Pinpoint the cell where the given text exists, returning its [x, y] midpoint coordinate. 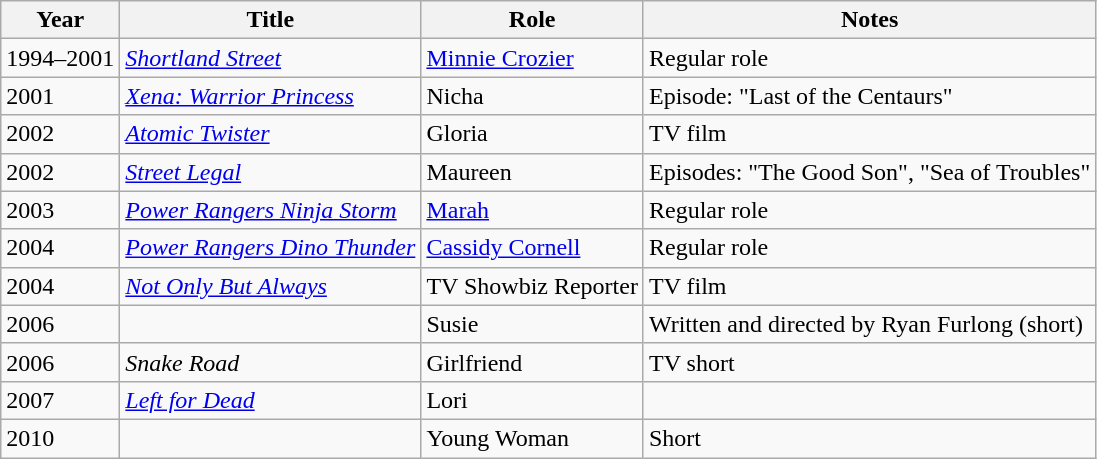
Lori [532, 400]
Minnie Crozier [532, 58]
Year [60, 20]
Power Rangers Ninja Storm [270, 210]
Xena: Warrior Princess [270, 96]
Snake Road [270, 362]
Street Legal [270, 172]
TV Showbiz Reporter [532, 286]
2010 [60, 438]
Short [869, 438]
TV short [869, 362]
Title [270, 20]
Susie [532, 324]
Marah [532, 210]
Role [532, 20]
2003 [60, 210]
Episodes: "The Good Son", "Sea of Troubles" [869, 172]
Shortland Street [270, 58]
Young Woman [532, 438]
Not Only But Always [270, 286]
2001 [60, 96]
Nicha [532, 96]
Gloria [532, 134]
Episode: "Last of the Centaurs" [869, 96]
2007 [60, 400]
Left for Dead [270, 400]
Written and directed by Ryan Furlong (short) [869, 324]
Atomic Twister [270, 134]
1994–2001 [60, 58]
Notes [869, 20]
Girlfriend [532, 362]
Maureen [532, 172]
Power Rangers Dino Thunder [270, 248]
Cassidy Cornell [532, 248]
